Extract the [X, Y] coordinate from the center of the cell holding the provided text.  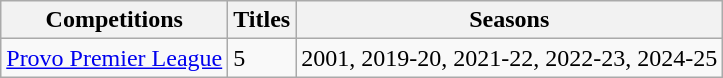
Competitions [114, 20]
2001, 2019-20, 2021-22, 2022-23, 2024-25 [510, 58]
5 [262, 58]
Seasons [510, 20]
Titles [262, 20]
Provo Premier League [114, 58]
